Capture the cell that displays the provided text and extract its (X, Y) central coordinate. 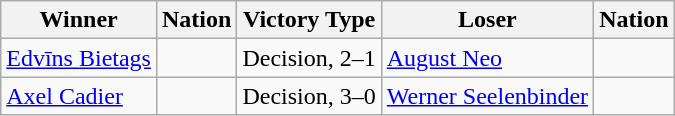
Winner (79, 20)
August Neo (487, 58)
Edvīns Bietags (79, 58)
Decision, 3–0 (309, 96)
Victory Type (309, 20)
Loser (487, 20)
Decision, 2–1 (309, 58)
Axel Cadier (79, 96)
Werner Seelenbinder (487, 96)
